Return the (X, Y) coordinate for the center point of the cell that contains the specified text.  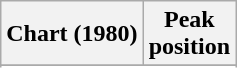
Peakposition (189, 34)
Chart (1980) (72, 34)
